Scan for the cell matching the given text and deliver its (X, Y) coordinate at center. 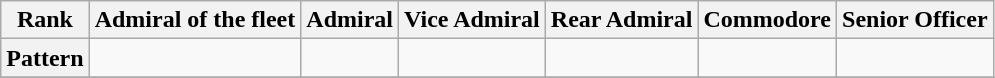
Admiral (350, 20)
Commodore (768, 20)
Senior Officer (916, 20)
Vice Admiral (472, 20)
Rank (45, 20)
Pattern (45, 58)
Rear Admiral (622, 20)
Admiral of the fleet (195, 20)
